Find where the given text appears and provide that cell's center as [X, Y] coordinate. 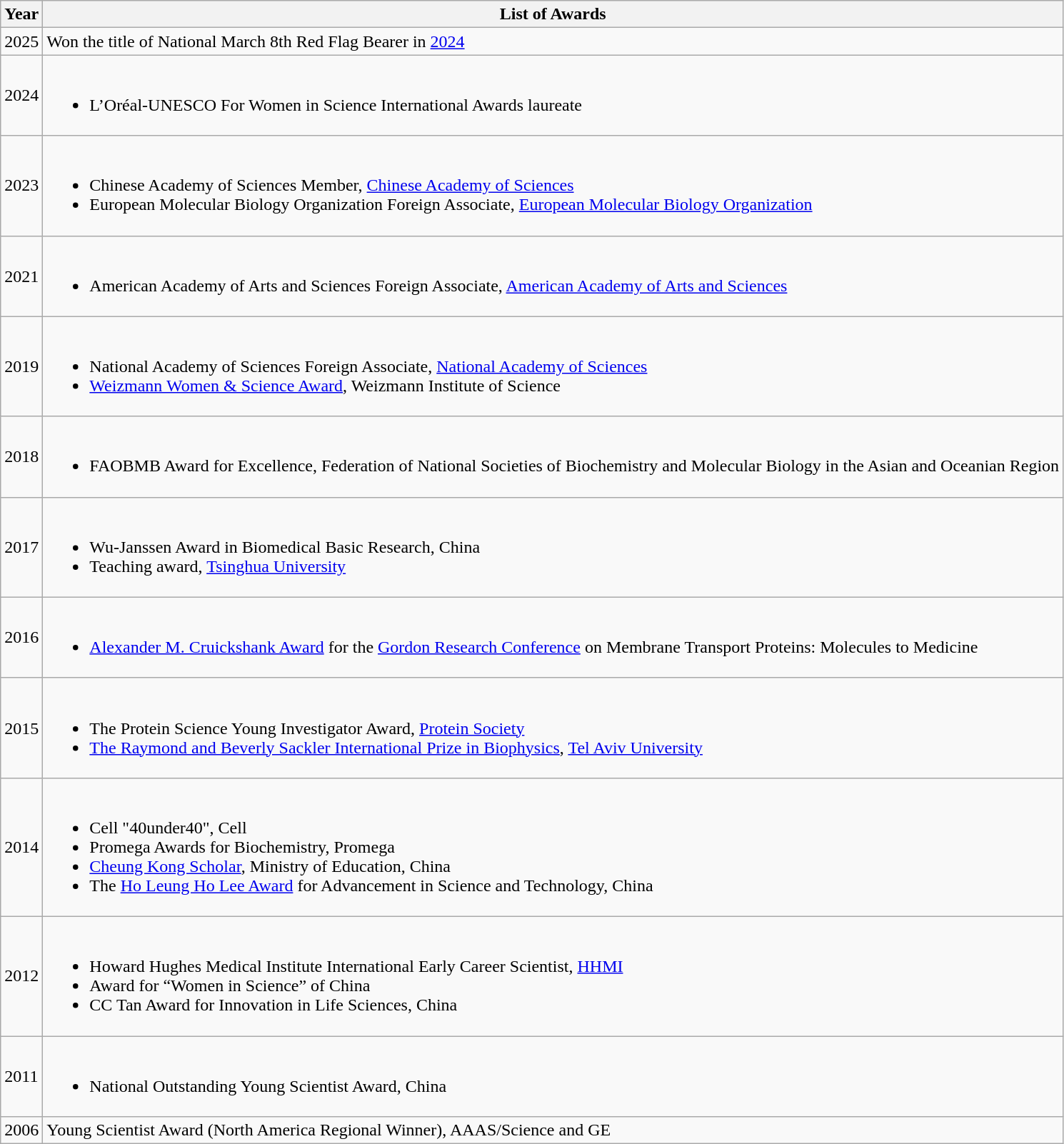
2014 [21, 847]
2017 [21, 547]
2011 [21, 1075]
Wu-Janssen Award in Biomedical Basic Research, ChinaTeaching award, Tsinghua University [553, 547]
L’Oréal-UNESCO For Women in Science International Awards laureate [553, 96]
2006 [21, 1130]
Won the title of National March 8th Red Flag Bearer in 2024 [553, 41]
Alexander M. Cruickshank Award for the Gordon Research Conference on Membrane Transport Proteins: Molecules to Medicine [553, 637]
2018 [21, 457]
2016 [21, 637]
Year [21, 14]
FAOBMB Award for Excellence, Federation of National Societies of Biochemistry and Molecular Biology in the Asian and Oceanian Region [553, 457]
2023 [21, 186]
List of Awards [553, 14]
2019 [21, 366]
2021 [21, 276]
The Protein Science Young Investigator Award, Protein SocietyThe Raymond and Beverly Sackler International Prize in Biophysics, Tel Aviv University [553, 728]
American Academy of Arts and Sciences Foreign Associate, American Academy of Arts and Sciences [553, 276]
2024 [21, 96]
2012 [21, 975]
2015 [21, 728]
Young Scientist Award (North America Regional Winner), AAAS/Science and GE [553, 1130]
National Outstanding Young Scientist Award, China [553, 1075]
National Academy of Sciences Foreign Associate, National Academy of SciencesWeizmann Women & Science Award, Weizmann Institute of Science [553, 366]
2025 [21, 41]
